Extract the [X, Y] coordinate from the center of the cell holding the provided text.  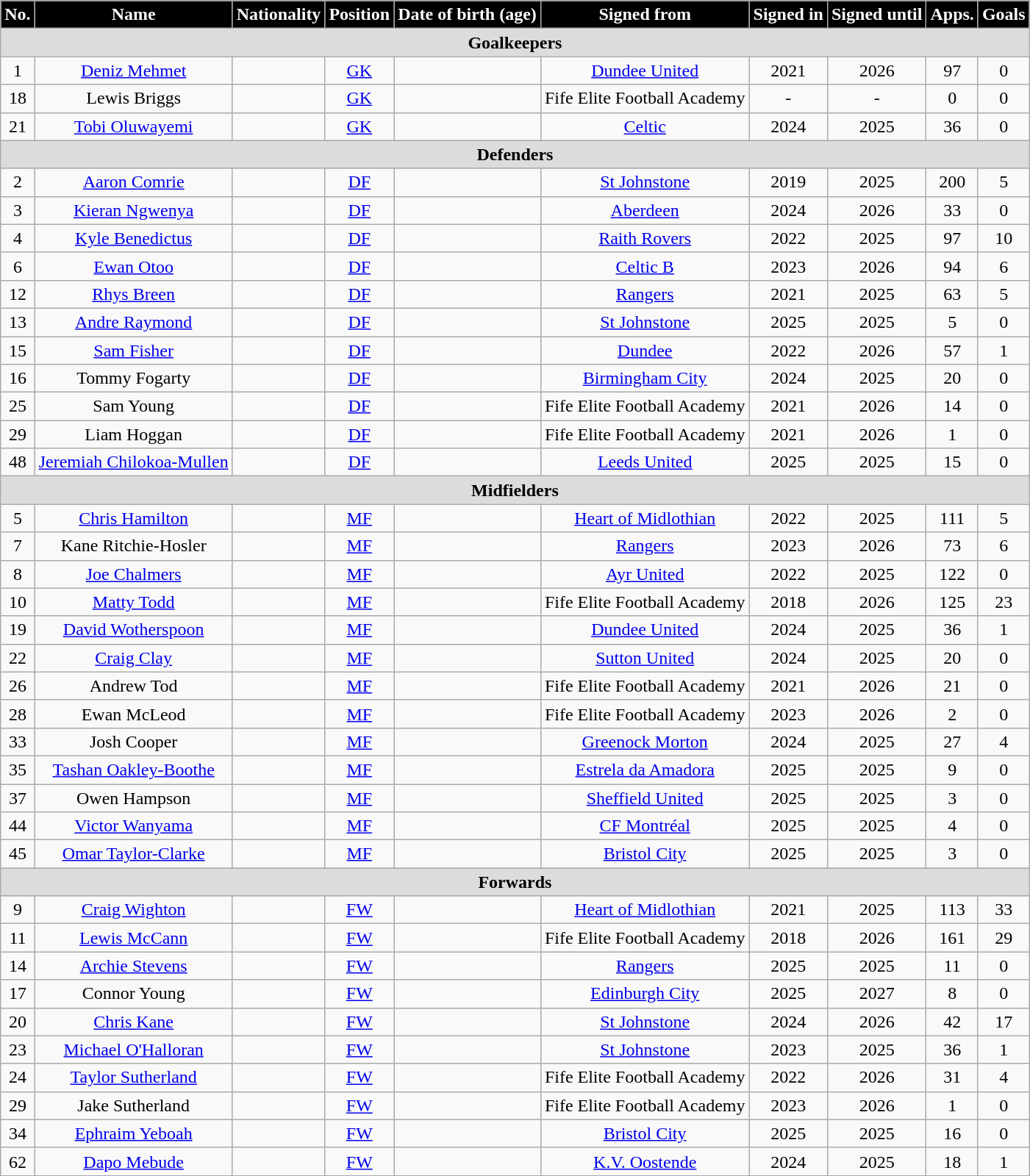
31 [952, 1078]
Signed from [645, 15]
Sam Young [134, 406]
Owen Hampson [134, 797]
Connor Young [134, 994]
19 [18, 630]
Deniz Mehmet [134, 71]
Michael O'Halloran [134, 1050]
Victor Wanyama [134, 826]
Dundee [645, 351]
Aaron Comrie [134, 182]
Name [134, 15]
Goalkeepers [515, 43]
Sheffield United [645, 797]
73 [952, 546]
Archie Stevens [134, 966]
28 [18, 714]
Liam Hoggan [134, 434]
Edinburgh City [645, 994]
Kieran Ngwenya [134, 210]
Date of birth (age) [468, 15]
Jeremiah Chilokoa-Mullen [134, 462]
Sutton United [645, 658]
111 [952, 518]
37 [18, 797]
Matty Todd [134, 602]
62 [18, 1161]
Tommy Fogarty [134, 379]
Midfielders [515, 490]
122 [952, 574]
2027 [876, 994]
Birmingham City [645, 379]
200 [952, 182]
Chris Kane [134, 1022]
Defenders [515, 154]
Kyle Benedictus [134, 238]
Joe Chalmers [134, 574]
Ephraim Yeboah [134, 1133]
Apps. [952, 15]
Craig Wighton [134, 910]
Leeds United [645, 462]
Celtic B [645, 266]
125 [952, 602]
Position [360, 15]
Sam Fisher [134, 351]
Signed in [788, 15]
12 [18, 294]
7 [18, 546]
45 [18, 854]
Aberdeen [645, 210]
94 [952, 266]
Tobi Oluwayemi [134, 126]
No. [18, 15]
42 [952, 1022]
Nationality [279, 15]
161 [952, 938]
Raith Rovers [645, 238]
13 [18, 322]
Kane Ritchie-Hosler [134, 546]
Goals [1004, 15]
Signed until [876, 15]
63 [952, 294]
26 [18, 686]
Dapo Mebude [134, 1161]
Celtic [645, 126]
Josh Cooper [134, 742]
35 [18, 770]
Andrew Tod [134, 686]
Greenock Morton [645, 742]
Rhys Breen [134, 294]
CF Montréal [645, 826]
22 [18, 658]
Andre Raymond [134, 322]
27 [952, 742]
48 [18, 462]
Tashan Oakley-Boothe [134, 770]
Ewan McLeod [134, 714]
Forwards [515, 882]
24 [18, 1078]
44 [18, 826]
57 [952, 351]
K.V. Oostende [645, 1161]
Craig Clay [134, 658]
Omar Taylor-Clarke [134, 854]
Lewis Briggs [134, 98]
Taylor Sutherland [134, 1078]
113 [952, 910]
Jake Sutherland [134, 1105]
Ayr United [645, 574]
David Wotherspoon [134, 630]
2019 [788, 182]
Chris Hamilton [134, 518]
Ewan Otoo [134, 266]
Estrela da Amadora [645, 770]
25 [18, 406]
Lewis McCann [134, 938]
34 [18, 1133]
